From the cell containing the given text, extract its center point as (x, y) coordinate. 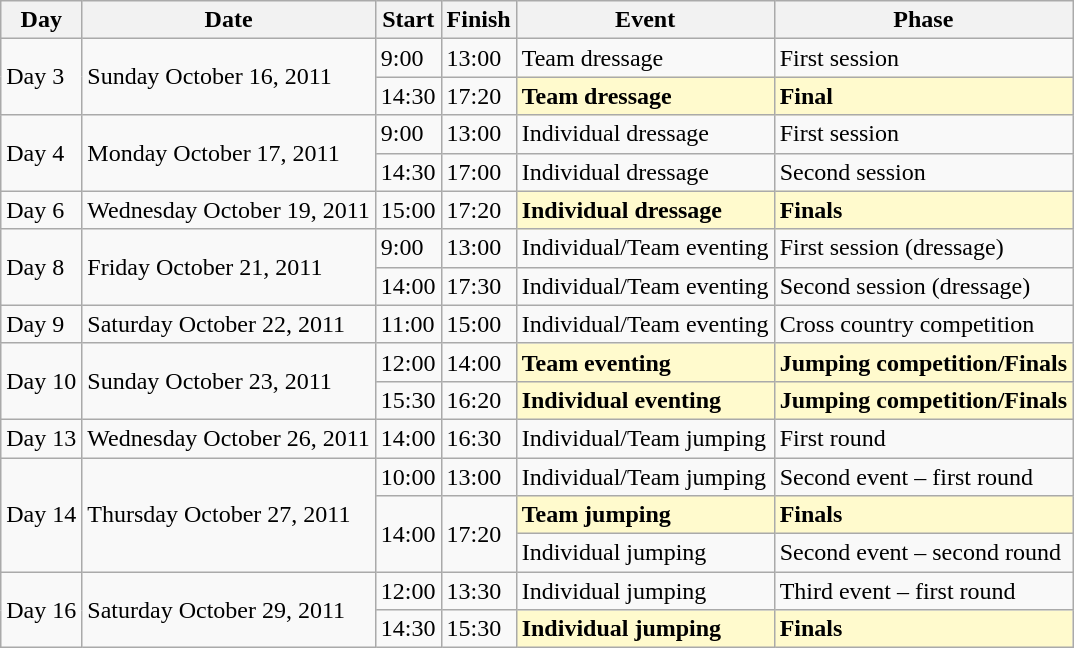
Day 6 (42, 210)
Cross country competition (923, 324)
Event (645, 20)
Final (923, 96)
Day (42, 20)
Friday October 21, 2011 (229, 267)
Sunday October 16, 2011 (229, 77)
Day 4 (42, 153)
Team jumping (645, 515)
First round (923, 438)
Second session (923, 172)
Individual eventing (645, 400)
Second session (dressage) (923, 286)
Start (408, 20)
Day 16 (42, 610)
Day 3 (42, 77)
17:30 (478, 286)
Saturday October 29, 2011 (229, 610)
Sunday October 23, 2011 (229, 381)
First session (dressage) (923, 248)
17:00 (478, 172)
Day 8 (42, 267)
Wednesday October 26, 2011 (229, 438)
Team eventing (645, 362)
Phase (923, 20)
11:00 (408, 324)
Date (229, 20)
Monday October 17, 2011 (229, 153)
10:00 (408, 477)
Day 10 (42, 381)
Day 9 (42, 324)
Thursday October 27, 2011 (229, 515)
Saturday October 22, 2011 (229, 324)
Second event – second round (923, 553)
Day 14 (42, 515)
Second event – first round (923, 477)
Finish (478, 20)
Third event – first round (923, 591)
16:30 (478, 438)
Wednesday October 19, 2011 (229, 210)
Day 13 (42, 438)
16:20 (478, 400)
13:30 (478, 591)
